Extract the (X, Y) coordinate from the center of the cell holding the provided text.  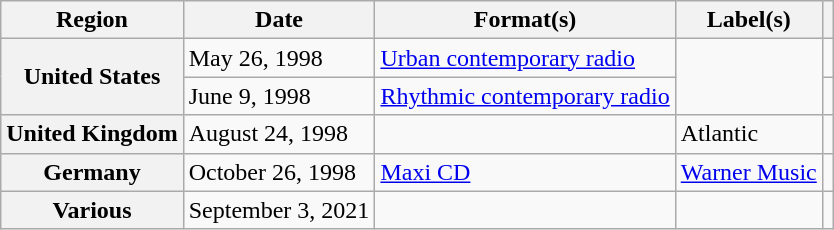
United States (92, 77)
Urban contemporary radio (525, 58)
Date (279, 20)
Various (92, 210)
September 3, 2021 (279, 210)
October 26, 1998 (279, 172)
Maxi CD (525, 172)
Label(s) (748, 20)
United Kingdom (92, 134)
Warner Music (748, 172)
Format(s) (525, 20)
May 26, 1998 (279, 58)
Germany (92, 172)
Rhythmic contemporary radio (525, 96)
August 24, 1998 (279, 134)
Region (92, 20)
Atlantic (748, 134)
June 9, 1998 (279, 96)
